Scan for the cell matching the given text and deliver its [X, Y] coordinate at center. 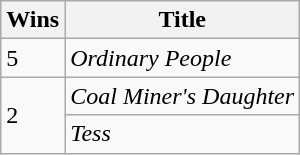
Coal Miner's Daughter [182, 96]
Title [182, 20]
Tess [182, 134]
Ordinary People [182, 58]
2 [33, 115]
5 [33, 58]
Wins [33, 20]
